Locate the cell with the specified text and output its (X, Y) center coordinate. 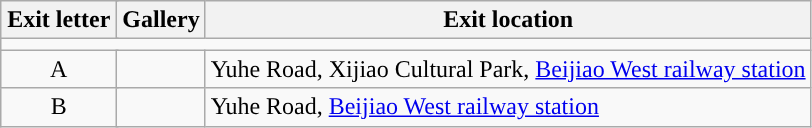
Yuhe Road, Beijiao West railway station (508, 107)
Yuhe Road, Xijiao Cultural Park, Beijiao West railway station (508, 69)
Gallery (161, 20)
A (59, 69)
Exit location (508, 20)
B (59, 107)
Exit letter (59, 20)
